Capture the cell that displays the provided text and extract its (X, Y) central coordinate. 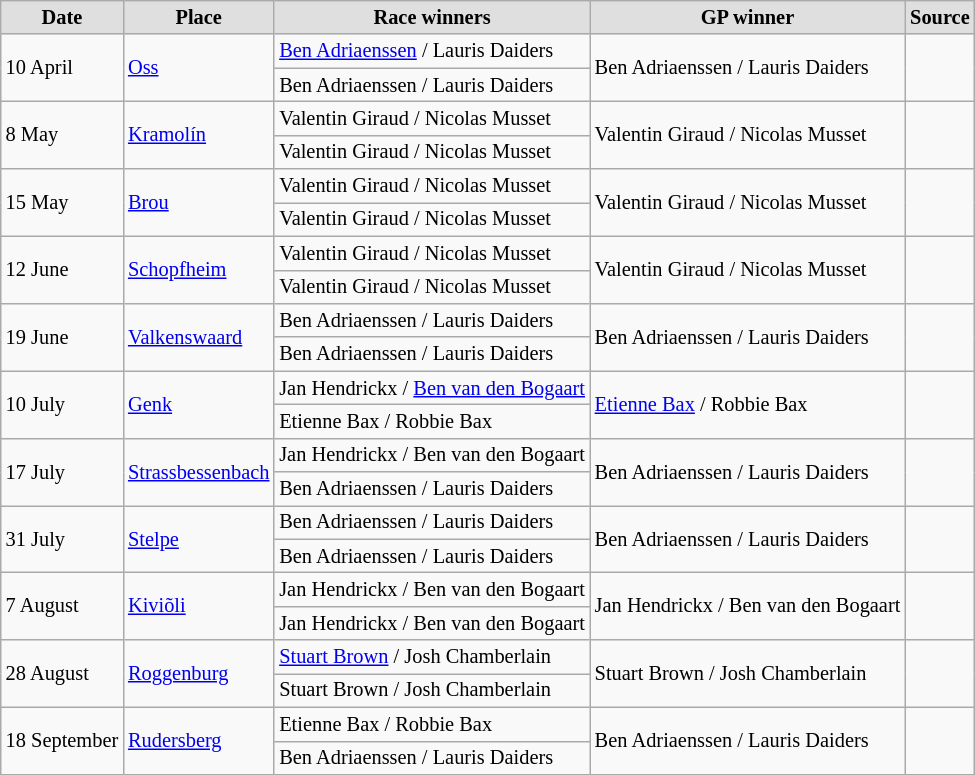
28 August (62, 674)
12 June (62, 270)
8 May (62, 134)
18 September (62, 740)
10 July (62, 404)
Stelpe (198, 538)
Genk (198, 404)
Valkenswaard (198, 336)
17 July (62, 472)
Rudersberg (198, 740)
Source (940, 17)
Oss (198, 68)
GP winner (748, 17)
31 July (62, 538)
Schopfheim (198, 270)
Brou (198, 202)
Place (198, 17)
10 April (62, 68)
Date (62, 17)
15 May (62, 202)
Strassbessenbach (198, 472)
7 August (62, 606)
19 June (62, 336)
Roggenburg (198, 674)
Race winners (432, 17)
Kramolín (198, 134)
Kiviõli (198, 606)
